Identify which cell holds the provided text, then report its (x, y) central coordinate. 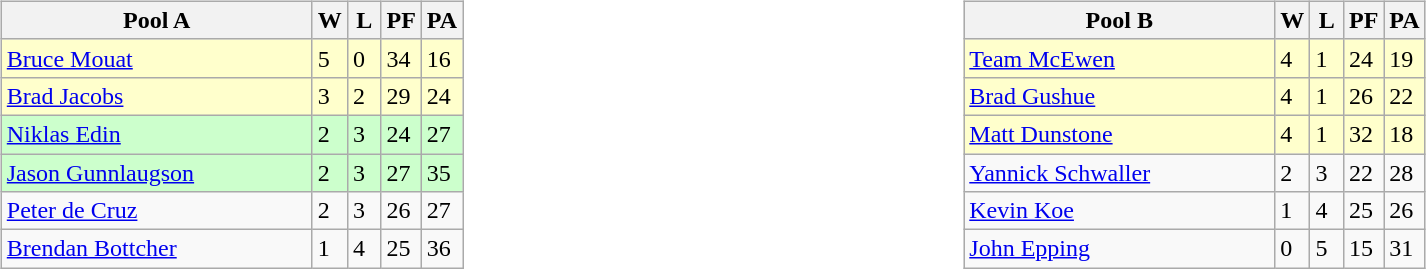
Yannick Schwaller (1120, 173)
29 (401, 96)
Peter de Cruz (156, 211)
Matt Dunstone (1120, 134)
Pool B (1120, 20)
Team McEwen (1120, 58)
Brendan Bottcher (156, 249)
Bruce Mouat (156, 58)
15 (1363, 249)
Pool A (156, 20)
John Epping (1120, 249)
28 (1404, 173)
Niklas Edin (156, 134)
16 (442, 58)
Jason Gunnlaugson (156, 173)
18 (1404, 134)
19 (1404, 58)
Kevin Koe (1120, 211)
34 (401, 58)
Brad Gushue (1120, 96)
31 (1404, 249)
32 (1363, 134)
Brad Jacobs (156, 96)
35 (442, 173)
36 (442, 249)
